Pinpoint the cell where the given text exists, returning its [x, y] midpoint coordinate. 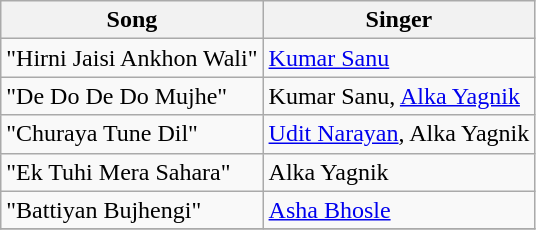
"Ek Tuhi Mera Sahara" [132, 172]
Udit Narayan, Alka Yagnik [399, 134]
Singer [399, 20]
Alka Yagnik [399, 172]
Kumar Sanu [399, 58]
"Hirni Jaisi Ankhon Wali" [132, 58]
Song [132, 20]
Kumar Sanu, Alka Yagnik [399, 96]
"De Do De Do Mujhe" [132, 96]
"Battiyan Bujhengi" [132, 210]
Asha Bhosle [399, 210]
"Churaya Tune Dil" [132, 134]
